Provide the [x, y] coordinate of the cell's center where the given text is located.  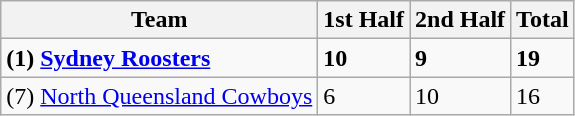
(7) North Queensland Cowboys [160, 96]
19 [543, 58]
9 [460, 58]
1st Half [364, 20]
Total [543, 20]
(1) Sydney Roosters [160, 58]
2nd Half [460, 20]
Team [160, 20]
6 [364, 96]
16 [543, 96]
